Determine the [x, y] coordinate at the center of the cell enclosing the given text.  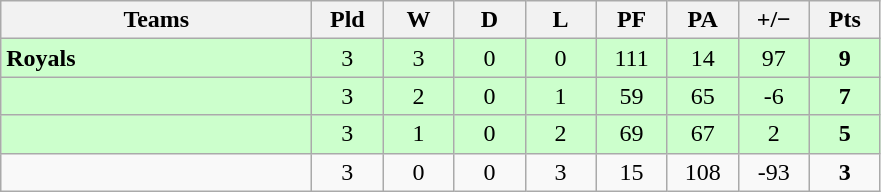
9 [844, 58]
15 [632, 172]
5 [844, 134]
111 [632, 58]
14 [702, 58]
Pts [844, 20]
PF [632, 20]
-93 [774, 172]
-6 [774, 96]
D [490, 20]
Teams [156, 20]
67 [702, 134]
W [418, 20]
108 [702, 172]
L [560, 20]
65 [702, 96]
+/− [774, 20]
Pld [348, 20]
7 [844, 96]
97 [774, 58]
Royals [156, 58]
69 [632, 134]
59 [632, 96]
PA [702, 20]
